Identify which cell holds the provided text, then report its [x, y] central coordinate. 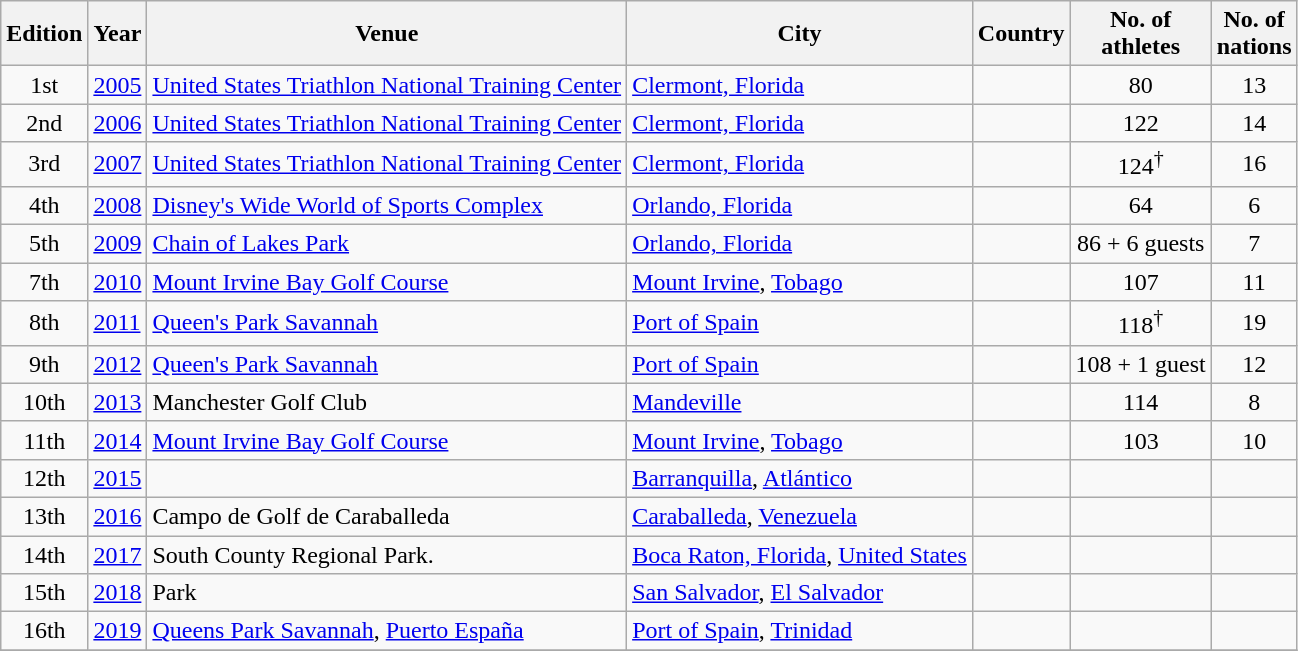
15th [44, 593]
Campo de Golf de Caraballeda [387, 516]
16 [1254, 164]
6 [1254, 205]
4th [44, 205]
5th [44, 244]
Queens Park Savannah, Puerto España [387, 631]
10 [1254, 440]
10th [44, 402]
14 [1254, 123]
12th [44, 478]
118† [1140, 324]
Year [118, 34]
2018 [118, 593]
South County Regional Park. [387, 555]
103 [1140, 440]
108 + 1 guest [1140, 364]
Country [1021, 34]
8th [44, 324]
12 [1254, 364]
Caraballeda, Venezuela [800, 516]
Port of Spain, Trinidad [800, 631]
9th [44, 364]
107 [1140, 282]
11th [44, 440]
114 [1140, 402]
19 [1254, 324]
2012 [118, 364]
2011 [118, 324]
122 [1140, 123]
16th [44, 631]
No. ofathletes [1140, 34]
2019 [118, 631]
13th [44, 516]
1st [44, 85]
3rd [44, 164]
Barranquilla, Atlántico [800, 478]
2nd [44, 123]
2013 [118, 402]
2008 [118, 205]
Edition [44, 34]
64 [1140, 205]
Park [387, 593]
80 [1140, 85]
14th [44, 555]
2016 [118, 516]
2009 [118, 244]
Manchester Golf Club [387, 402]
2015 [118, 478]
2006 [118, 123]
Disney's Wide World of Sports Complex [387, 205]
2017 [118, 555]
City [800, 34]
13 [1254, 85]
No. ofnations [1254, 34]
86 + 6 guests [1140, 244]
Chain of Lakes Park [387, 244]
2005 [118, 85]
11 [1254, 282]
7th [44, 282]
124† [1140, 164]
2010 [118, 282]
2007 [118, 164]
Boca Raton, Florida, United States [800, 555]
Venue [387, 34]
7 [1254, 244]
2014 [118, 440]
8 [1254, 402]
Mandeville [800, 402]
San Salvador, El Salvador [800, 593]
